Search for the cell housing the specified text and yield its (x, y) center coordinate. 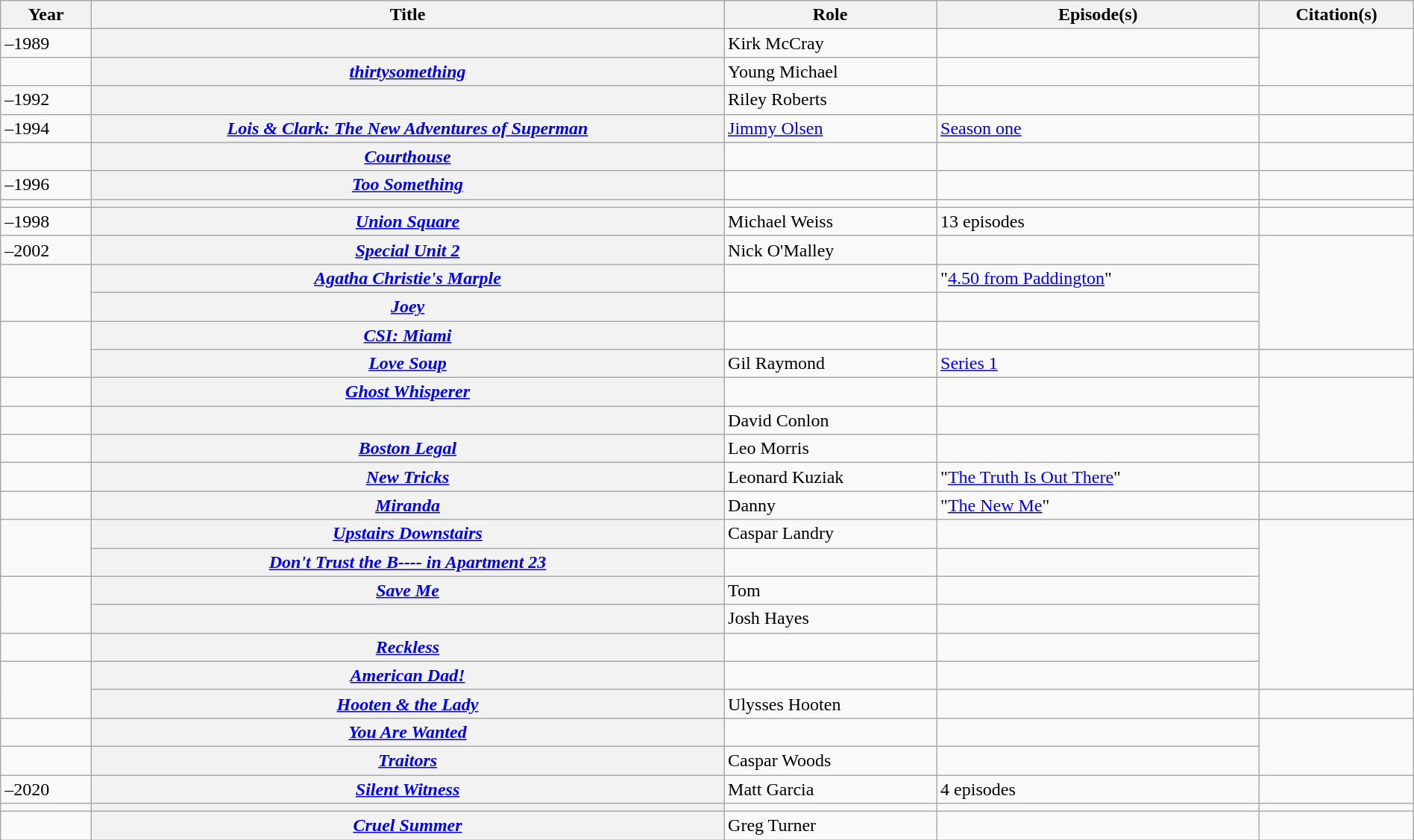
Matt Garcia (831, 789)
Too Something (408, 185)
Hooten & the Lady (408, 704)
Role (831, 15)
Leo Morris (831, 449)
David Conlon (831, 420)
Caspar Landry (831, 534)
Gil Raymond (831, 364)
Save Me (408, 590)
–1994 (46, 128)
"The Truth Is Out There" (1098, 477)
Joey (408, 306)
–1992 (46, 100)
–2020 (46, 789)
Don't Trust the B---- in Apartment 23 (408, 562)
Kirk McCray (831, 43)
Michael Weiss (831, 221)
Union Square (408, 221)
Caspar Woods (831, 760)
thirtysomething (408, 72)
Boston Legal (408, 449)
New Tricks (408, 477)
–2002 (46, 250)
American Dad! (408, 675)
13 episodes (1098, 221)
Jimmy Olsen (831, 128)
Miranda (408, 505)
Silent Witness (408, 789)
Episode(s) (1098, 15)
Danny (831, 505)
Ulysses Hooten (831, 704)
Josh Hayes (831, 619)
Agatha Christie's Marple (408, 278)
Title (408, 15)
Courthouse (408, 157)
4 episodes (1098, 789)
–1998 (46, 221)
"4.50 from Paddington" (1098, 278)
Series 1 (1098, 364)
Young Michael (831, 72)
Citation(s) (1336, 15)
CSI: Miami (408, 335)
Cruel Summer (408, 826)
Upstairs Downstairs (408, 534)
Reckless (408, 647)
Lois & Clark: The New Adventures of Superman (408, 128)
"The New Me" (1098, 505)
Tom (831, 590)
Season one (1098, 128)
–1996 (46, 185)
Year (46, 15)
Traitors (408, 760)
Nick O'Malley (831, 250)
Ghost Whisperer (408, 392)
Special Unit 2 (408, 250)
Leonard Kuziak (831, 477)
Greg Turner (831, 826)
–1989 (46, 43)
You Are Wanted (408, 732)
Love Soup (408, 364)
Riley Roberts (831, 100)
